Identify which cell holds the provided text, then report its [X, Y] central coordinate. 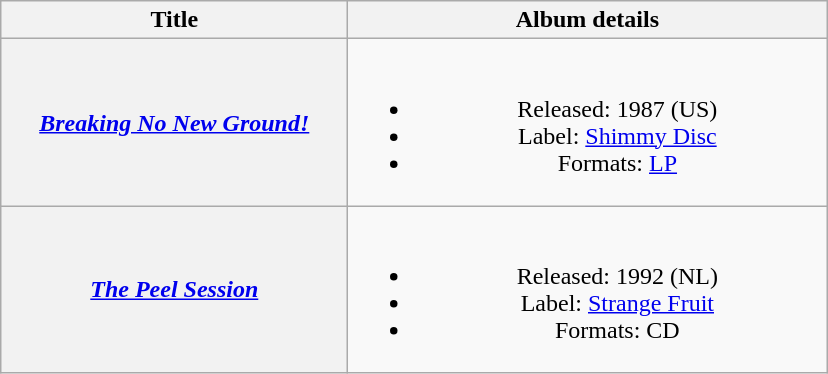
Breaking No New Ground! [174, 122]
Title [174, 20]
Released: 1992 (NL)Label: Strange FruitFormats: CD [588, 290]
Album details [588, 20]
The Peel Session [174, 290]
Released: 1987 (US)Label: Shimmy DiscFormats: LP [588, 122]
